Output the [X, Y] coordinate of the center of the cell containing the given text.  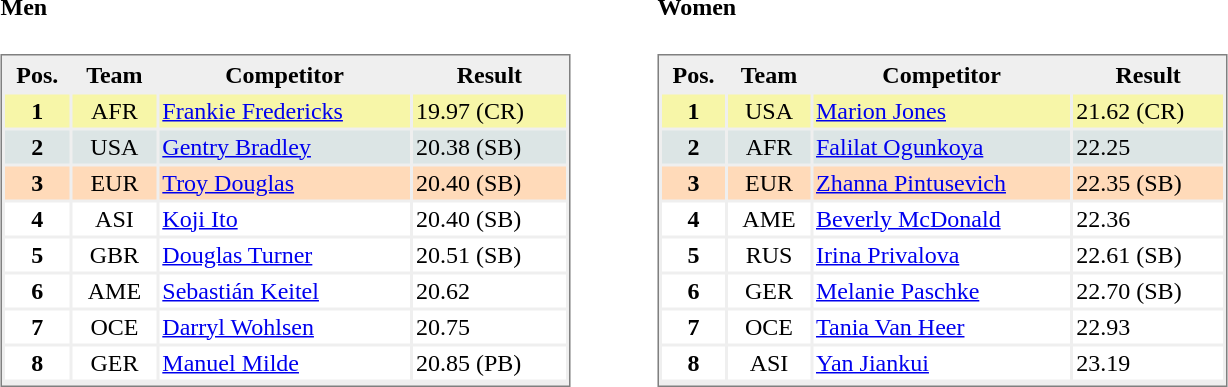
Frankie Fredericks [284, 110]
Tania Van Heer [942, 326]
20.38 (SB) [490, 146]
Melanie Paschke [942, 290]
22.61 (SB) [1148, 254]
19.97 (CR) [490, 110]
22.35 (SB) [1148, 182]
21.62 (CR) [1148, 110]
Darryl Wohlsen [284, 326]
Manuel Milde [284, 362]
23.19 [1148, 362]
Sebastián Keitel [284, 290]
Troy Douglas [284, 182]
GBR [114, 254]
Yan Jiankui [942, 362]
22.93 [1148, 326]
Beverly McDonald [942, 218]
Zhanna Pintusevich [942, 182]
Koji Ito [284, 218]
20.51 (SB) [490, 254]
20.85 (PB) [490, 362]
20.75 [490, 326]
Douglas Turner [284, 254]
Marion Jones [942, 110]
Irina Privalova [942, 254]
Gentry Bradley [284, 146]
20.62 [490, 290]
RUS [769, 254]
Falilat Ogunkoya [942, 146]
22.36 [1148, 218]
22.25 [1148, 146]
22.70 (SB) [1148, 290]
